Identify which cell holds the provided text, then report its [X, Y] central coordinate. 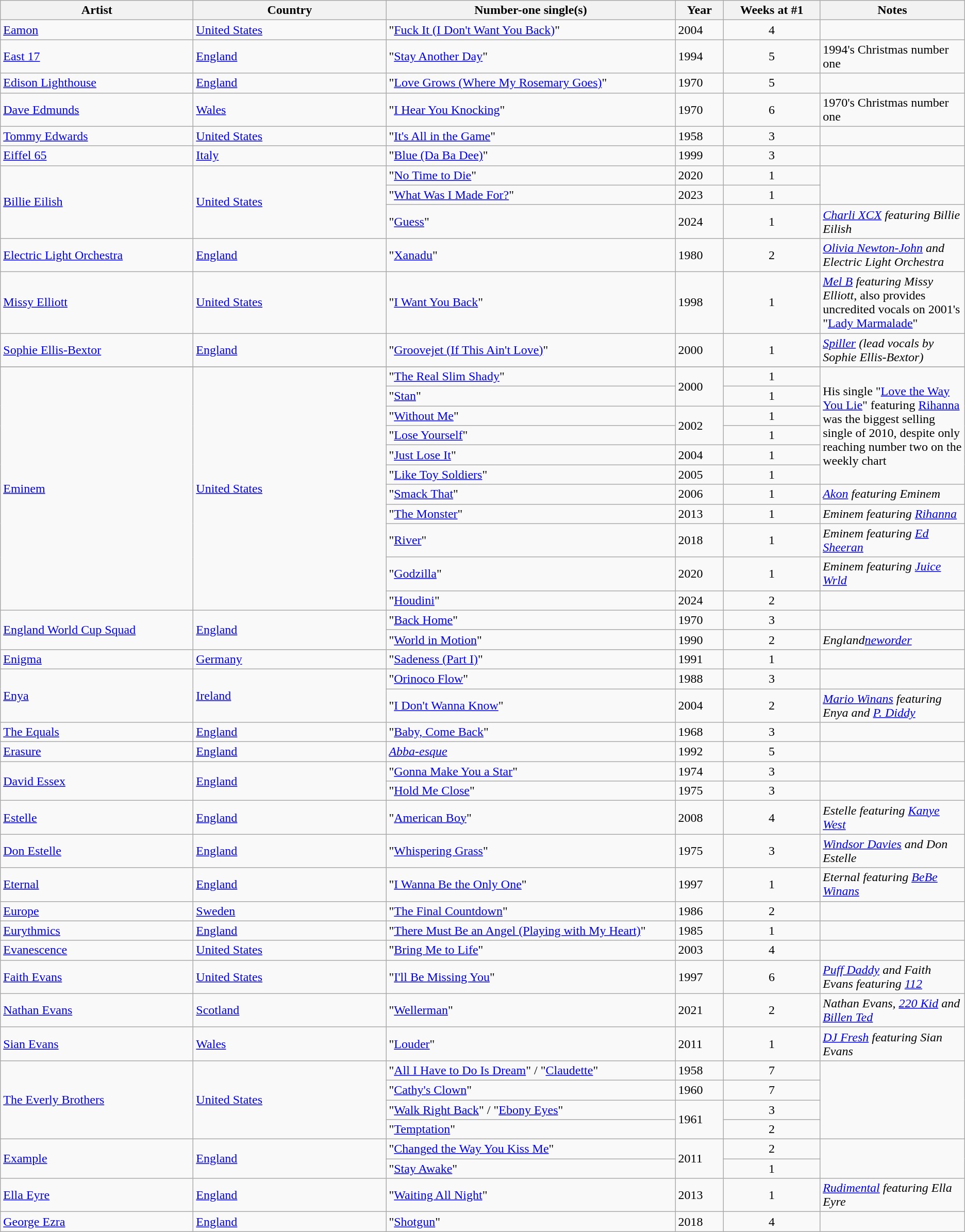
"Smack That" [531, 494]
Eurythmics [97, 931]
"I Want You Back" [531, 302]
"What Was I Made For?" [531, 195]
"Sadeness (Part I)" [531, 659]
Edison Lighthouse [97, 83]
"Groovejet (If This Ain't Love)" [531, 349]
"Like Toy Soldiers" [531, 475]
Italy [290, 156]
"Louder" [531, 1044]
Artist [97, 10]
"Without Me" [531, 416]
Puff Daddy and Faith Evans featuring 112 [893, 977]
Dave Edmunds [97, 109]
Year [700, 10]
England World Cup Squad [97, 630]
Charli XCX featuring Billie Eilish [893, 222]
1980 [700, 255]
Nathan Evans [97, 1010]
DJ Fresh featuring Sian Evans [893, 1044]
"Whispering Grass" [531, 851]
Eternal featuring BeBe Winans [893, 884]
1988 [700, 679]
"Xanadu" [531, 255]
"Orinoco Flow" [531, 679]
1974 [700, 771]
"Guess" [531, 222]
Mel B featuring Missy Elliott, also provides uncredited vocals on 2001's "Lady Marmalade" [893, 302]
1991 [700, 659]
"It's All in the Game" [531, 136]
"All I Have to Do Is Dream" / "Claudette" [531, 1070]
Eminem featuring Juice Wrld [893, 574]
"I Don't Wanna Know" [531, 705]
Faith Evans [97, 977]
"Changed the Way You Kiss Me" [531, 1149]
1999 [700, 156]
Missy Elliott [97, 302]
2023 [700, 195]
His single "Love the Way You Lie" featuring Rihanna was the biggest selling single of 2010, despite only reaching number two on the weekly chart [893, 426]
1990 [700, 639]
East 17 [97, 57]
"American Boy" [531, 817]
"The Monster" [531, 514]
"The Real Slim Shady" [531, 377]
Sophie Ellis-Bextor [97, 349]
Notes [893, 10]
"No Time to Die" [531, 175]
"Blue (Da Ba Dee)" [531, 156]
Electric Light Orchestra [97, 255]
"Just Lose It" [531, 455]
Number-one single(s) [531, 10]
Germany [290, 659]
Weeks at #1 [772, 10]
2003 [700, 950]
"Temptation" [531, 1129]
Erasure [97, 752]
1994 [700, 57]
Olivia Newton-John and Electric Light Orchestra [893, 255]
Englandneworder [893, 639]
1986 [700, 911]
Abba-esque [531, 752]
Billie Eilish [97, 202]
"Shotgun" [531, 1222]
George Ezra [97, 1222]
Example [97, 1159]
1961 [700, 1119]
"There Must Be an Angel (Playing with My Heart)" [531, 931]
"I Hear You Knocking" [531, 109]
The Everly Brothers [97, 1100]
Akon featuring Eminem [893, 494]
2005 [700, 475]
Enigma [97, 659]
Evanescence [97, 950]
David Essex [97, 781]
Eminem [97, 488]
"World in Motion" [531, 639]
"Baby, Come Back" [531, 732]
"Waiting All Night" [531, 1195]
"River" [531, 540]
Rudimental featuring Ella Eyre [893, 1195]
"I'll Be Missing You" [531, 977]
1992 [700, 752]
Windsor Davies and Don Estelle [893, 851]
Eminem featuring Rihanna [893, 514]
"Stay Another Day" [531, 57]
"Gonna Make You a Star" [531, 771]
"Bring Me to Life" [531, 950]
Estelle [97, 817]
"Wellerman" [531, 1010]
2008 [700, 817]
"Back Home" [531, 620]
1960 [700, 1090]
Europe [97, 911]
1985 [700, 931]
"The Final Countdown" [531, 911]
Eamon [97, 30]
Country [290, 10]
Scotland [290, 1010]
Mario Winans featuring Enya and P. Diddy [893, 705]
2002 [700, 426]
1994's Christmas number one [893, 57]
Enya [97, 696]
Eminem featuring Ed Sheeran [893, 540]
Ella Eyre [97, 1195]
Don Estelle [97, 851]
"Cathy's Clown" [531, 1090]
2021 [700, 1010]
Eiffel 65 [97, 156]
"Stay Awake" [531, 1169]
1970's Christmas number one [893, 109]
"Walk Right Back" / "Ebony Eyes" [531, 1109]
Tommy Edwards [97, 136]
"Stan" [531, 396]
"Houdini" [531, 600]
Ireland [290, 696]
Eternal [97, 884]
The Equals [97, 732]
"Godzilla" [531, 574]
1968 [700, 732]
"Hold Me Close" [531, 791]
Estelle featuring Kanye West [893, 817]
"Fuck It (I Don't Want You Back)" [531, 30]
1998 [700, 302]
Sian Evans [97, 1044]
"Love Grows (Where My Rosemary Goes)" [531, 83]
Sweden [290, 911]
"Lose Yourself" [531, 435]
Nathan Evans, 220 Kid and Billen Ted [893, 1010]
Spiller (lead vocals by Sophie Ellis-Bextor) [893, 349]
"I Wanna Be the Only One" [531, 884]
2006 [700, 494]
